Identify which cell holds the provided text, then report its (x, y) central coordinate. 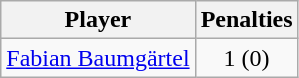
1 (0) (246, 58)
Player (98, 20)
Fabian Baumgärtel (98, 58)
Penalties (246, 20)
